Determine the [X, Y] coordinate at the center of the cell enclosing the given text.  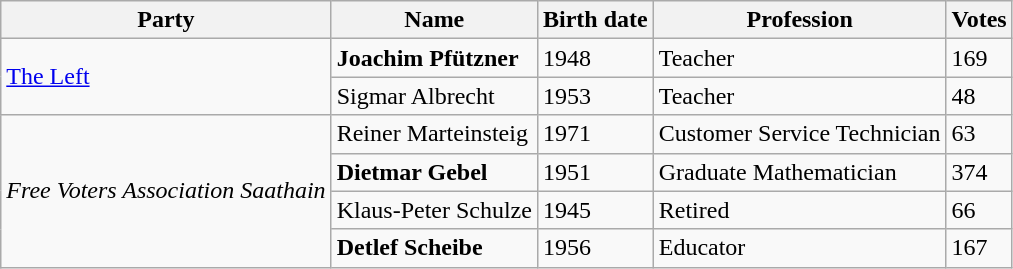
Sigmar Albrecht [434, 96]
1956 [595, 248]
1945 [595, 210]
Party [166, 20]
Joachim Pfützner [434, 58]
The Left [166, 77]
1953 [595, 96]
169 [979, 58]
Graduate Mathematician [800, 172]
63 [979, 134]
48 [979, 96]
1971 [595, 134]
Profession [800, 20]
Reiner Marteinsteig [434, 134]
Name [434, 20]
Dietmar Gebel [434, 172]
Detlef Scheibe [434, 248]
Klaus-Peter Schulze [434, 210]
1951 [595, 172]
167 [979, 248]
Birth date [595, 20]
Customer Service Technician [800, 134]
Retired [800, 210]
374 [979, 172]
Educator [800, 248]
66 [979, 210]
Free Voters Association Saathain [166, 191]
Votes [979, 20]
1948 [595, 58]
